Scan for the cell matching the given text and deliver its [x, y] coordinate at center. 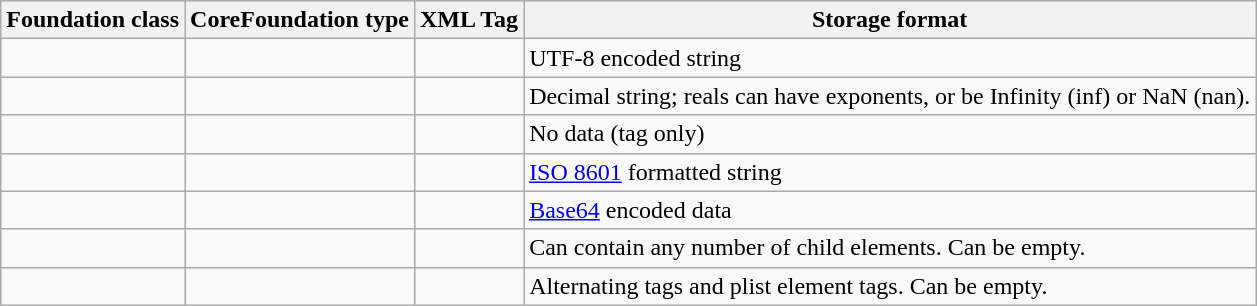
Decimal string; reals can have exponents, or be Infinity (inf) or NaN (nan). [890, 96]
Foundation class [93, 20]
Base64 encoded data [890, 210]
Can contain any number of child elements. Can be empty. [890, 248]
UTF-8 encoded string [890, 58]
Storage format [890, 20]
XML Tag [468, 20]
Alternating tags and plist element tags. Can be empty. [890, 286]
No data (tag only) [890, 134]
ISO 8601 formatted string [890, 172]
CoreFoundation type [300, 20]
